Identify which cell holds the provided text, then report its (X, Y) central coordinate. 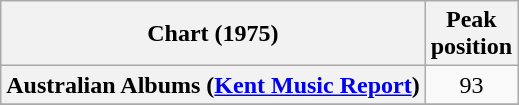
Chart (1975) (213, 34)
93 (471, 85)
Australian Albums (Kent Music Report) (213, 85)
Peak position (471, 34)
